Identify which cell holds the provided text, then report its [X, Y] central coordinate. 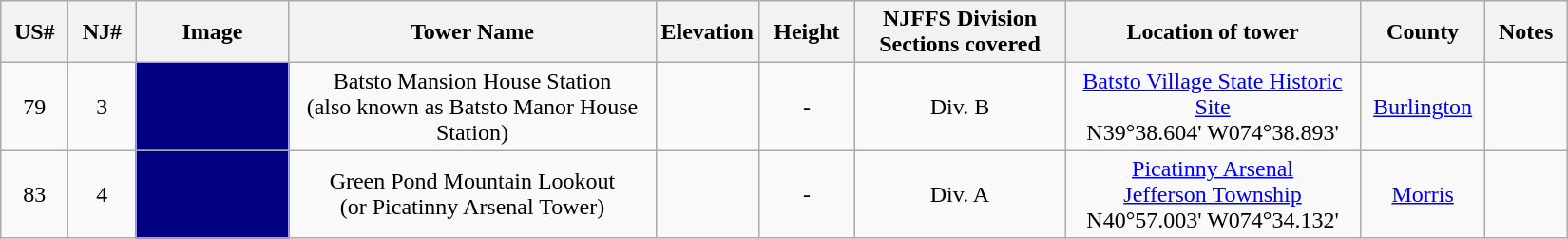
Elevation [707, 32]
Location of tower [1213, 32]
Morris [1424, 194]
County [1424, 32]
79 [34, 107]
83 [34, 194]
3 [103, 107]
Green Pond Mountain Lookout(or Picatinny Arsenal Tower) [472, 194]
NJ# [103, 32]
Image [213, 32]
US# [34, 32]
4 [103, 194]
Div. B [960, 107]
Tower Name [472, 32]
Notes [1526, 32]
Batsto Mansion House Station(also known as Batsto Manor House Station) [472, 107]
Batsto Village State Historic SiteN39°38.604' W074°38.893' [1213, 107]
Picatinny ArsenalJefferson TownshipN40°57.003' W074°34.132' [1213, 194]
Height [806, 32]
NJFFS DivisionSections covered [960, 32]
Div. A [960, 194]
Burlington [1424, 107]
